Pinpoint the cell where the given text exists, returning its [X, Y] midpoint coordinate. 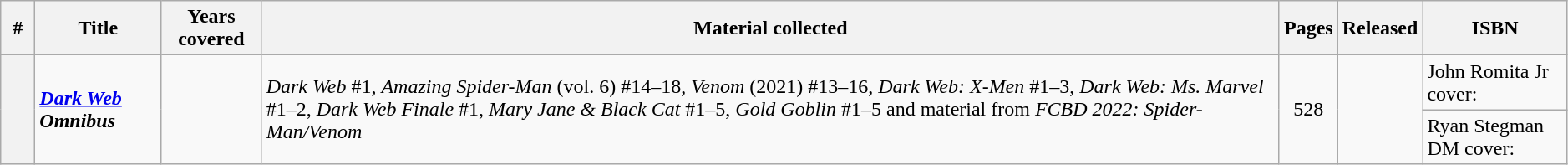
528 [1308, 110]
Years covered [211, 28]
Ryan Stegman DM cover: [1495, 137]
John Romita Jr cover: [1495, 82]
Dark Web Omnibus [99, 110]
Title [99, 28]
Released [1380, 28]
Pages [1308, 28]
# [18, 28]
Material collected [770, 28]
ISBN [1495, 28]
